Identify which cell holds the provided text, then report its [x, y] central coordinate. 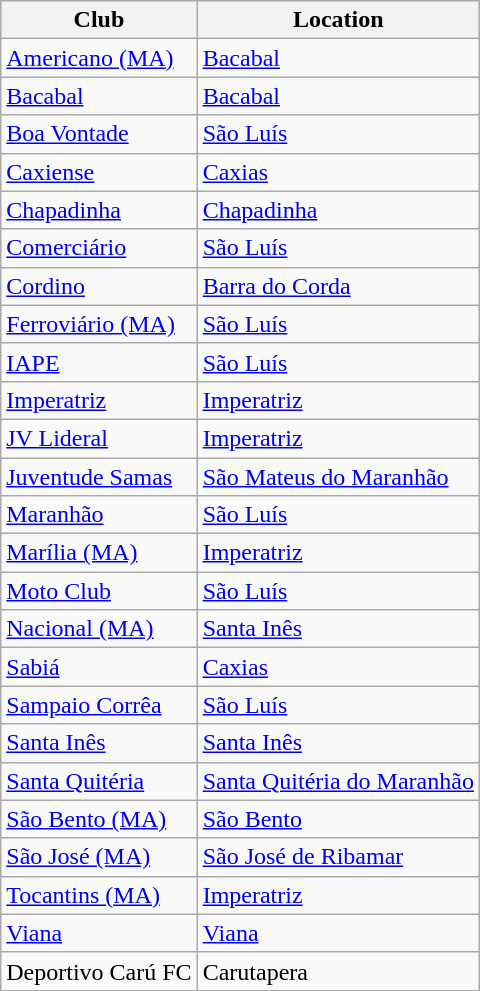
Deportivo Carú FC [99, 971]
São Mateus do Maranhão [338, 477]
Barra do Corda [338, 286]
Caxiense [99, 172]
Juventude Samas [99, 477]
IAPE [99, 362]
Moto Club [99, 591]
Boa Vontade [99, 134]
Marília (MA) [99, 553]
São José de Ribamar [338, 857]
Nacional (MA) [99, 629]
Location [338, 20]
Sampaio Corrêa [99, 705]
São Bento [338, 819]
Americano (MA) [99, 58]
Comerciário [99, 248]
Santa Quitéria do Maranhão [338, 781]
Cordino [99, 286]
Tocantins (MA) [99, 895]
JV Lideral [99, 438]
Santa Quitéria [99, 781]
Club [99, 20]
Maranhão [99, 515]
Carutapera [338, 971]
São Bento (MA) [99, 819]
Ferroviário (MA) [99, 324]
Sabiá [99, 667]
São José (MA) [99, 857]
